For the text-containing cell, return its midpoint in [x, y] coordinate format. 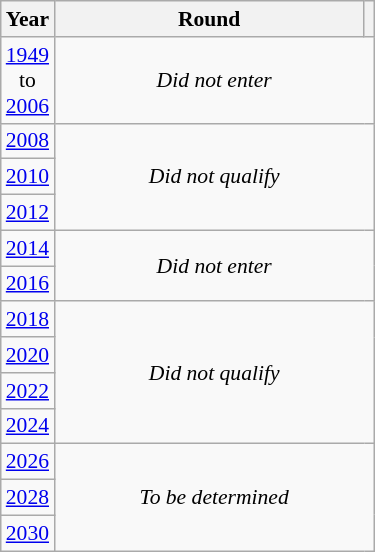
Round [209, 19]
2008 [28, 141]
To be determined [214, 498]
2018 [28, 320]
2026 [28, 462]
2028 [28, 498]
2020 [28, 355]
2016 [28, 284]
2024 [28, 426]
2010 [28, 177]
Year [28, 19]
2014 [28, 248]
2030 [28, 533]
2022 [28, 391]
2012 [28, 213]
1949to2006 [28, 80]
